Return the (X, Y) coordinate for the center point of the cell that contains the specified text.  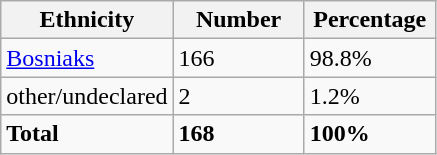
Percentage (370, 20)
168 (238, 134)
Total (87, 134)
Number (238, 20)
98.8% (370, 58)
2 (238, 96)
100% (370, 134)
1.2% (370, 96)
Ethnicity (87, 20)
Bosniaks (87, 58)
166 (238, 58)
other/undeclared (87, 96)
